For the text-containing cell, return its midpoint in (X, Y) coordinate format. 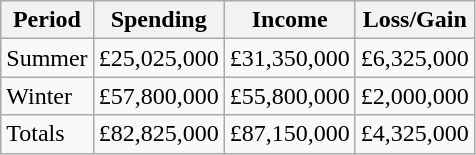
£2,000,000 (414, 96)
Summer (47, 58)
£4,325,000 (414, 134)
£82,825,000 (158, 134)
Winter (47, 96)
£57,800,000 (158, 96)
Loss/Gain (414, 20)
Period (47, 20)
£25,025,000 (158, 58)
£6,325,000 (414, 58)
Income (290, 20)
Spending (158, 20)
Totals (47, 134)
£87,150,000 (290, 134)
£31,350,000 (290, 58)
£55,800,000 (290, 96)
